From the cell containing the given text, extract its center point as [X, Y] coordinate. 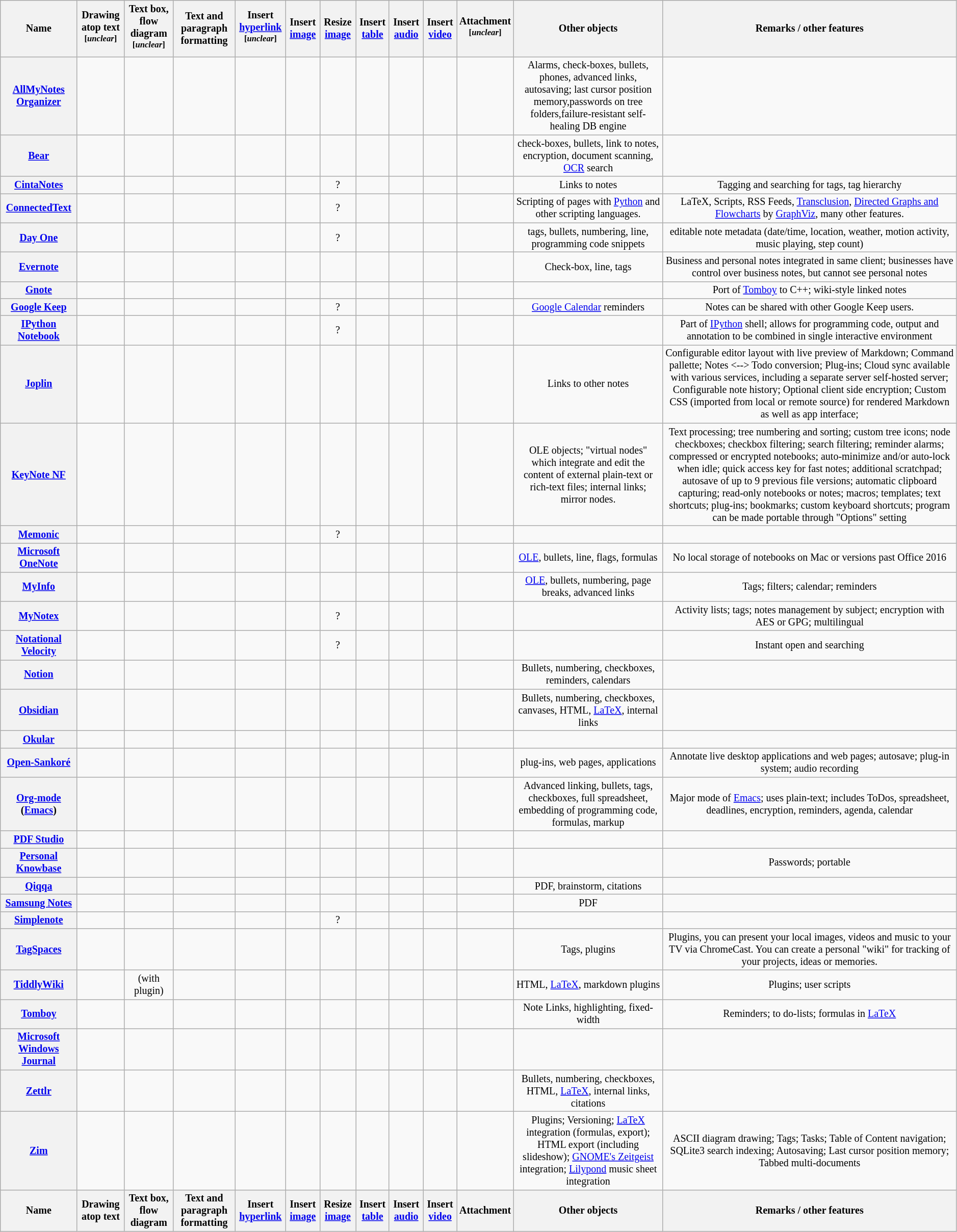
Bullets, numbering, checkboxes, canvases, HTML, LaTeX, internal links [588, 711]
CintaNotes [39, 186]
Joplin [39, 384]
IPython Notebook [39, 330]
OLE objects; "virtual nodes" which integrate and edit the content of external plain-text or rich-text files; internal links; mirror nodes. [588, 474]
Open-Sankoré [39, 763]
Text box, flow diagram[unclear] [149, 29]
Scripting of pages with Python and other scripting languages. [588, 208]
Microsoft OneNote [39, 558]
plug-ins, web pages, applications [588, 763]
Personal Knowbase [39, 862]
Check-box, line, tags [588, 267]
Microsoft Windows Journal [39, 1049]
OLE, bullets, numbering, page breaks, advanced links [588, 587]
Plugins; user scripts [810, 985]
Bullets, numbering, checkboxes, reminders, calendars [588, 675]
Links to notes [588, 186]
AllMyNotes Organizer [39, 96]
Tomboy [39, 1014]
TagSpaces [39, 949]
Activity lists; tags; notes management by subject; encryption with AES or GPG; multilingual [810, 616]
Zim [39, 1151]
Day One [39, 238]
LaTeX, Scripts, RSS Feeds, Transclusion, Directed Graphs and Flowcharts by GraphViz, many other features. [810, 208]
Advanced linking, bullets, tags, checkboxes, full spreadsheet, embedding of programming code, formulas, markup [588, 804]
MyNotex [39, 616]
Obsidian [39, 711]
Bullets, numbering, checkboxes, HTML, LaTeX, internal links, citations [588, 1091]
Passwords; portable [810, 862]
Notes can be shared with other Google Keep users. [810, 307]
Notational Velocity [39, 645]
TiddlyWiki [39, 985]
Memonic [39, 534]
Qiqqa [39, 886]
PDF [588, 903]
check-boxes, bullets, link to notes, encryption, document scanning, OCR search [588, 156]
Tagging and searching for tags, tag hierarchy [810, 186]
ConnectedText [39, 208]
Part of IPython shell; allows for programming code, output and annotation to be combined in single interactive environment [810, 330]
Google Keep [39, 307]
Port of Tomboy to C++; wiki-style linked notes [810, 291]
(with plugin) [149, 985]
KeyNote NF [39, 474]
Tags; filters; calendar; reminders [810, 587]
Notion [39, 675]
Instant open and searching [810, 645]
Bear [39, 156]
Text box, flow diagram [149, 1211]
No local storage of notebooks on Mac or versions past Office 2016 [810, 558]
Zettlr [39, 1091]
Insert hyperlink[unclear] [260, 29]
editable note metadata (date/time, location, weather, motion activity, music playing, step count) [810, 238]
Samsung Notes [39, 903]
Evernote [39, 267]
Org-mode (Emacs) [39, 804]
OLE, bullets, line, flags, formulas [588, 558]
Google Calendar reminders [588, 307]
Attachment [485, 1211]
tags, bullets, numbering, line, programming code snippets [588, 238]
Links to other notes [588, 384]
PDF Studio [39, 840]
PDF, brainstorm, citations [588, 886]
HTML, LaTeX, markdown plugins [588, 985]
Business and personal notes integrated in same client; businesses have control over business notes, but cannot see personal notes [810, 267]
Drawing atop text[unclear] [101, 29]
Gnote [39, 291]
Note Links, highlighting, fixed-width [588, 1014]
Attachment[unclear] [485, 29]
Tags, plugins [588, 949]
Annotate live desktop applications and web pages; autosave; plug-in system; audio recording [810, 763]
Insert hyperlink [260, 1211]
MyInfo [39, 587]
Major mode of Emacs; uses plain-text; includes ToDos, spreadsheet, deadlines, encryption, reminders, agenda, calendar [810, 804]
Simplenote [39, 920]
Drawing atop text [101, 1211]
Okular [39, 739]
Reminders; to do-lists; formulas in LaTeX [810, 1014]
